Find where the given text appears and provide that cell's center as (x, y) coordinate. 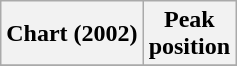
Peakposition (189, 34)
Chart (2002) (72, 34)
